Return (X, Y) of the center of cell containing provided text 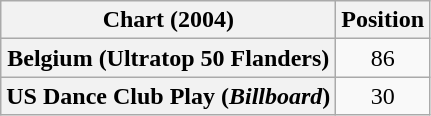
Belgium (Ultratop 50 Flanders) (168, 58)
Position (383, 20)
30 (383, 96)
86 (383, 58)
US Dance Club Play (Billboard) (168, 96)
Chart (2004) (168, 20)
